Extract the (X, Y) coordinate from the center of the cell holding the provided text.  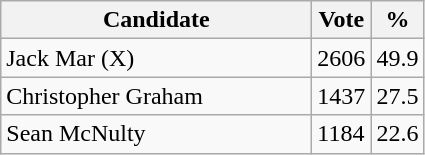
Jack Mar (X) (156, 58)
1184 (342, 134)
% (398, 20)
27.5 (398, 96)
22.6 (398, 134)
Sean McNulty (156, 134)
2606 (342, 58)
Christopher Graham (156, 96)
Vote (342, 20)
49.9 (398, 58)
1437 (342, 96)
Candidate (156, 20)
